Return the [X, Y] coordinate for the center point of the cell that contains the specified text.  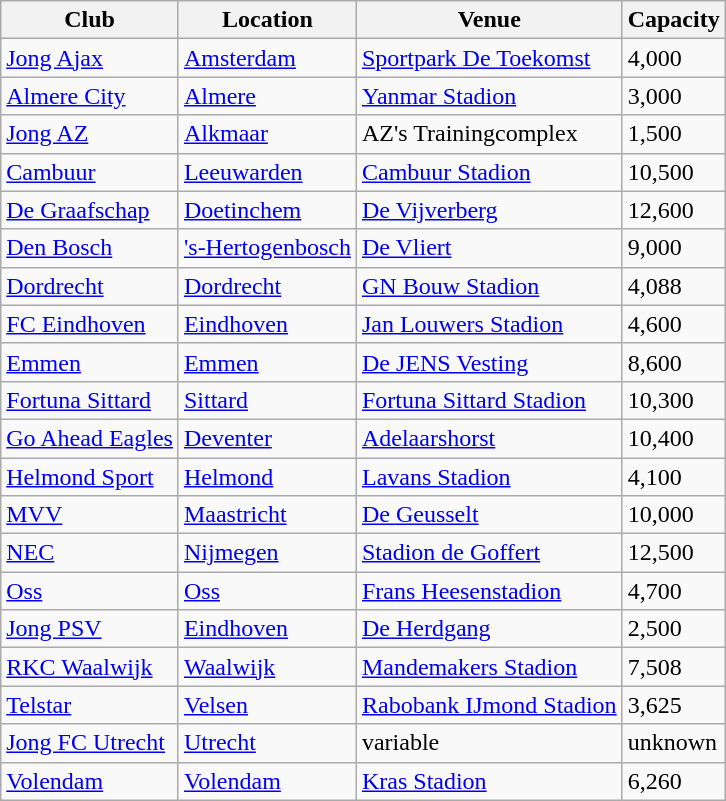
Telstar [90, 705]
4,100 [674, 477]
Jong AZ [90, 134]
4,000 [674, 58]
Cambuur [90, 172]
MVV [90, 515]
10,300 [674, 400]
Venue [489, 20]
FC Eindhoven [90, 324]
Den Bosch [90, 248]
Amsterdam [267, 58]
Jan Louwers Stadion [489, 324]
Leeuwarden [267, 172]
10,500 [674, 172]
12,600 [674, 210]
GN Bouw Stadion [489, 286]
Helmond [267, 477]
Jong PSV [90, 629]
NEC [90, 553]
3,000 [674, 96]
4,700 [674, 591]
Location [267, 20]
Almere City [90, 96]
Rabobank IJmond Stadion [489, 705]
Lavans Stadion [489, 477]
9,000 [674, 248]
Waalwijk [267, 667]
7,508 [674, 667]
Sittard [267, 400]
2,500 [674, 629]
6,260 [674, 781]
Jong Ajax [90, 58]
De Geusselt [489, 515]
unknown [674, 743]
Sportpark De Toekomst [489, 58]
Fortuna Sittard Stadion [489, 400]
De Graafschap [90, 210]
1,500 [674, 134]
Stadion de Goffert [489, 553]
Nijmegen [267, 553]
De Herdgang [489, 629]
Velsen [267, 705]
Almere [267, 96]
De Vijverberg [489, 210]
Alkmaar [267, 134]
10,400 [674, 438]
Cambuur Stadion [489, 172]
Doetinchem [267, 210]
Kras Stadion [489, 781]
Club [90, 20]
4,600 [674, 324]
Jong FC Utrecht [90, 743]
8,600 [674, 362]
Capacity [674, 20]
AZ's Trainingcomplex [489, 134]
De Vliert [489, 248]
De JENS Vesting [489, 362]
Yanmar Stadion [489, 96]
12,500 [674, 553]
Fortuna Sittard [90, 400]
Maastricht [267, 515]
Helmond Sport [90, 477]
3,625 [674, 705]
RKC Waalwijk [90, 667]
10,000 [674, 515]
Adelaarshorst [489, 438]
Go Ahead Eagles [90, 438]
4,088 [674, 286]
variable [489, 743]
's-Hertogenbosch [267, 248]
Frans Heesenstadion [489, 591]
Utrecht [267, 743]
Mandemakers Stadion [489, 667]
Deventer [267, 438]
